Provide the (x, y) coordinate of the cell's center where the given text is located.  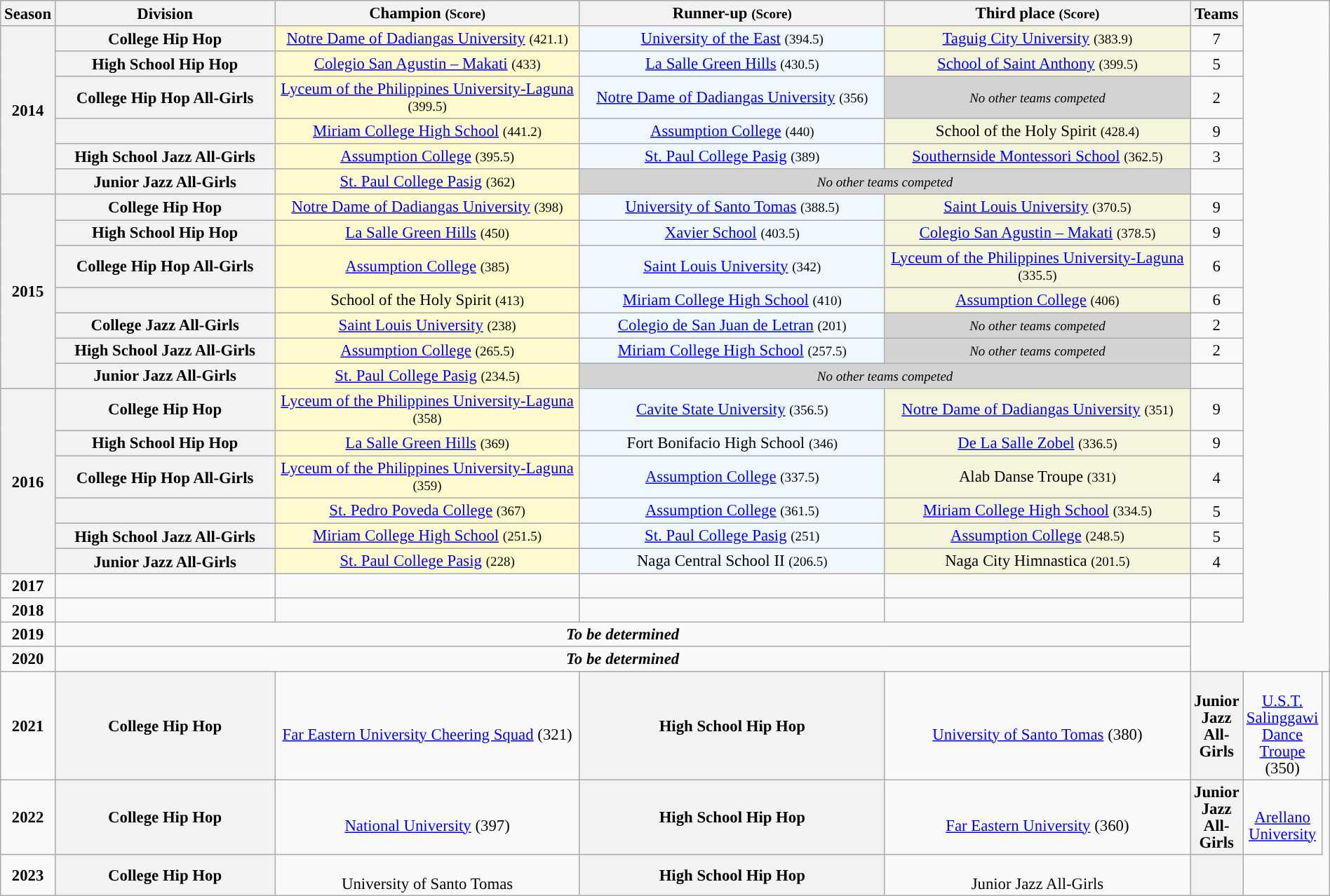
School of Saint Anthony (399.5) (1037, 64)
Xavier School (403.5) (732, 233)
Miriam College High School (441.2) (428, 131)
Notre Dame of Dadiangas University (398) (428, 208)
St. Paul College Pasig (362) (428, 182)
Champion (Score) (428, 13)
Saint Louis University (238) (428, 325)
Lyceum of the Philippines University-Laguna (399.5) (428, 97)
La Salle Green Hills (369) (428, 443)
Assumption College (395.5) (428, 156)
Division (164, 13)
Assumption College (361.5) (732, 511)
Miriam College High School (251.5) (428, 536)
St. Paul College Pasig (228) (428, 562)
University of Santo Tomas (388.5) (732, 208)
Notre Dame of Dadiangas University (351) (1037, 409)
Assumption College (265.5) (428, 351)
School of the Holy Spirit (428.4) (1037, 131)
7 (1216, 39)
2020 (28, 659)
De La Salle Zobel (336.5) (1037, 443)
Lyceum of the Philippines University-Laguna (358) (428, 409)
2023 (28, 875)
Notre Dame of Dadiangas University (421.1) (428, 39)
2017 (28, 586)
Assumption College (248.5) (1037, 536)
Fort Bonifacio High School (346) (732, 443)
Lyceum of the Philippines University-Laguna (359) (428, 477)
Colegio San Agustin – Makati (433) (428, 64)
Lyceum of the Philippines University-Laguna (335.5) (1037, 266)
Runner-up (Score) (732, 13)
2015 (28, 292)
University of the East (394.5) (732, 39)
Colegio de San Juan de Letran (201) (732, 325)
Naga City Himnastica (201.5) (1037, 562)
University of Santo Tomas (380) (1037, 725)
Saint Louis University (370.5) (1037, 208)
Assumption College (406) (1037, 300)
Miriam College High School (334.5) (1037, 511)
Far Eastern University (360) (1037, 817)
Third place (Score) (1037, 13)
La Salle Green Hills (450) (428, 233)
2014 (28, 111)
La Salle Green Hills (430.5) (732, 64)
University of Santo Tomas (428, 875)
Naga Central School II (206.5) (732, 562)
Teams (1216, 13)
2016 (28, 481)
2022 (28, 817)
Miriam College High School (257.5) (732, 351)
Far Eastern University Cheering Squad (321) (428, 725)
St. Paul College Pasig (251) (732, 536)
Miriam College High School (410) (732, 300)
St. Paul College Pasig (389) (732, 156)
National University (397) (428, 817)
School of the Holy Spirit (413) (428, 300)
2019 (28, 635)
College Jazz All-Girls (164, 325)
Southernside Montessori School (362.5) (1037, 156)
Arellano University (1282, 817)
Colegio San Agustin – Makati (378.5) (1037, 233)
St. Paul College Pasig (234.5) (428, 376)
3 (1216, 156)
2018 (28, 610)
Taguig City University (383.9) (1037, 39)
Saint Louis University (342) (732, 266)
Notre Dame of Dadiangas University (356) (732, 97)
2021 (28, 725)
U.S.T. Salinggawi Dance Troupe (350) (1282, 725)
Season (28, 13)
Cavite State University (356.5) (732, 409)
Assumption College (337.5) (732, 477)
Alab Danse Troupe (331) (1037, 477)
Assumption College (440) (732, 131)
Assumption College (385) (428, 266)
St. Pedro Poveda College (367) (428, 511)
